Determine the (X, Y) coordinate at the center of the cell enclosing the given text.  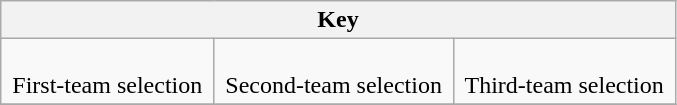
Second-team selection (334, 72)
Third-team selection (564, 72)
Key (338, 20)
First-team selection (108, 72)
